Return (x, y) of the center of cell containing provided text 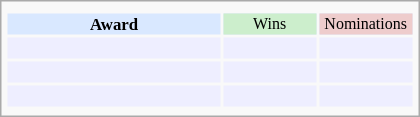
Award (114, 24)
Nominations (366, 24)
Wins (270, 24)
